Find where the given text appears and provide that cell's center as [X, Y] coordinate. 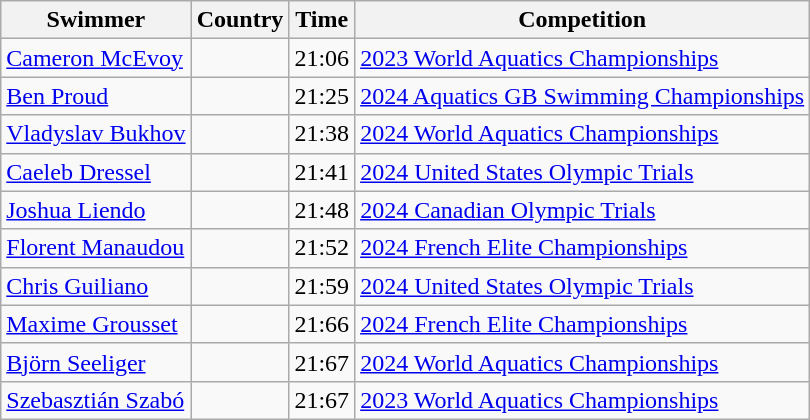
Maxime Grousset [96, 324]
Swimmer [96, 20]
21:59 [322, 286]
2024 Aquatics GB Swimming Championships [582, 96]
Ben Proud [96, 96]
21:48 [322, 210]
Time [322, 20]
Björn Seeliger [96, 362]
Chris Guiliano [96, 286]
Caeleb Dressel [96, 172]
21:66 [322, 324]
Szebasztián Szabó [96, 400]
21:38 [322, 134]
2024 Canadian Olympic Trials [582, 210]
21:06 [322, 58]
21:25 [322, 96]
Competition [582, 20]
Cameron McEvoy [96, 58]
Joshua Liendo [96, 210]
21:52 [322, 248]
Florent Manaudou [96, 248]
Country [240, 20]
21:41 [322, 172]
Vladyslav Bukhov [96, 134]
